Search for the cell housing the specified text and yield its (X, Y) center coordinate. 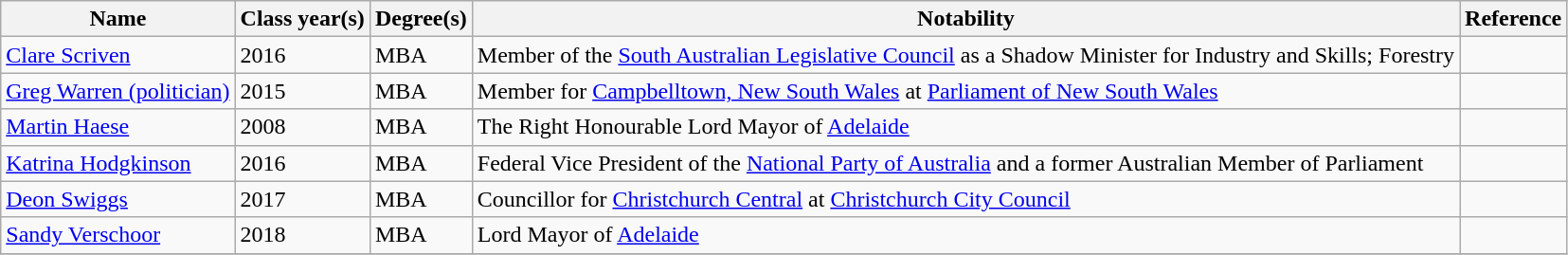
Deon Swiggs (117, 199)
Member for Campbelltown, New South Wales at Parliament of New South Wales (965, 91)
Lord Mayor of Adelaide (965, 235)
The Right Honourable Lord Mayor of Adelaide (965, 127)
Name (117, 19)
Class year(s) (302, 19)
Reference (1514, 19)
Sandy Verschoor (117, 235)
Councillor for Christchurch Central at Christchurch City Council (965, 199)
2018 (302, 235)
2008 (302, 127)
2015 (302, 91)
Degree(s) (421, 19)
Notability (965, 19)
Member of the South Australian Legislative Council as a Shadow Minister for Industry and Skills; Forestry (965, 55)
Greg Warren (politician) (117, 91)
Katrina Hodgkinson (117, 163)
2017 (302, 199)
Martin Haese (117, 127)
Federal Vice President of the National Party of Australia and a former Australian Member of Parliament (965, 163)
Clare Scriven (117, 55)
